Capture the cell that displays the provided text and extract its (X, Y) central coordinate. 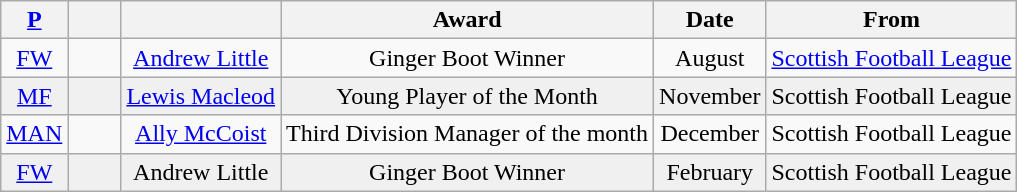
Award (468, 20)
From (892, 20)
Third Division Manager of the month (468, 134)
P (34, 20)
Young Player of the Month (468, 96)
February (710, 172)
Date (710, 20)
MF (34, 96)
Lewis Macleod (201, 96)
Ally McCoist (201, 134)
November (710, 96)
MAN (34, 134)
December (710, 134)
August (710, 58)
